Capture the cell that displays the provided text and extract its (x, y) central coordinate. 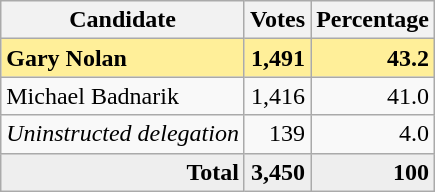
Percentage (373, 20)
3,450 (277, 172)
139 (277, 134)
4.0 (373, 134)
1,491 (277, 58)
Candidate (123, 20)
Uninstructed delegation (123, 134)
Michael Badnarik (123, 96)
43.2 (373, 58)
Votes (277, 20)
100 (373, 172)
1,416 (277, 96)
Gary Nolan (123, 58)
41.0 (373, 96)
Total (123, 172)
